Find where the given text appears and provide that cell's center as (X, Y) coordinate. 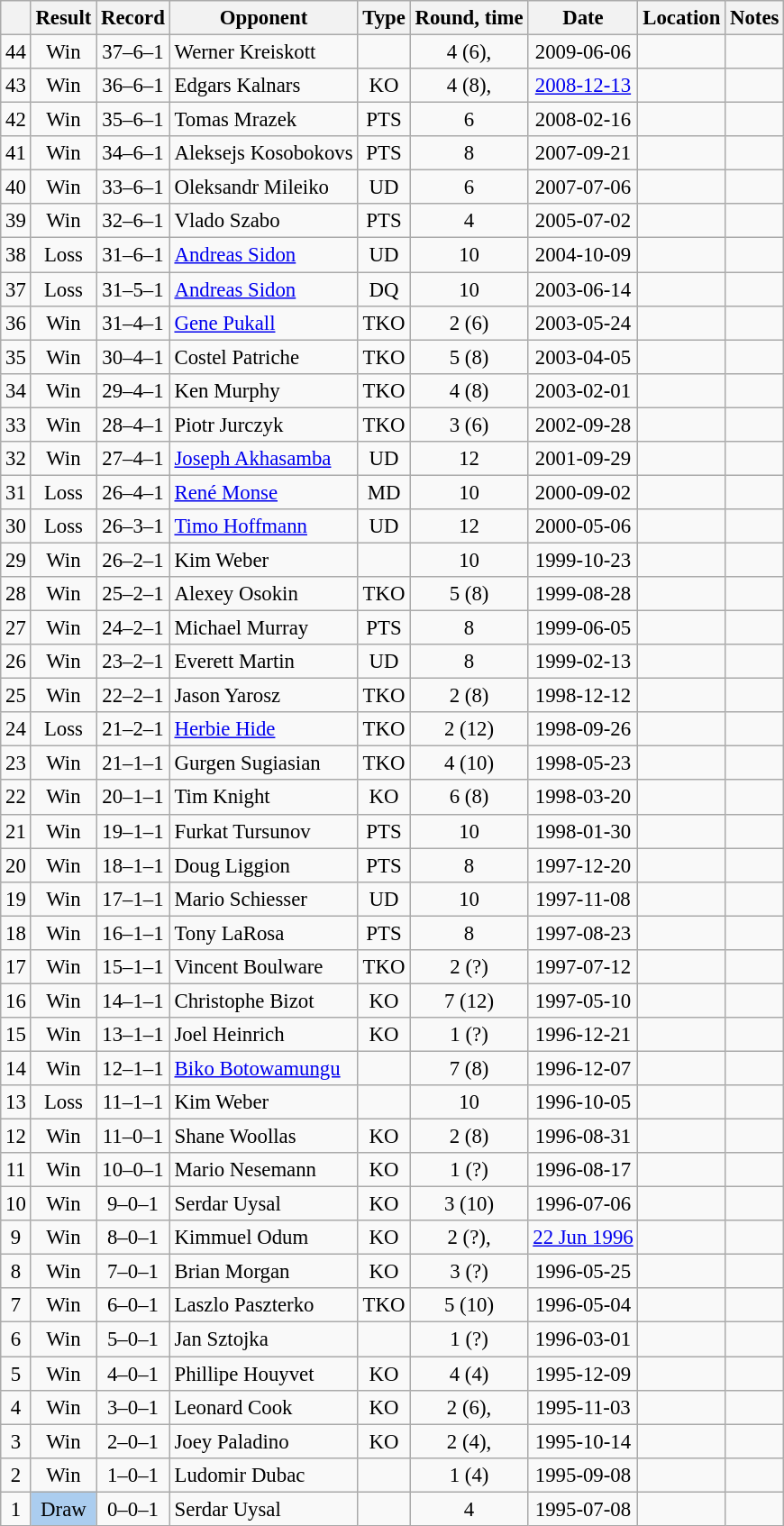
26–4–1 (133, 492)
2 (?) (469, 967)
Christophe Bizot (263, 1001)
Edgars Kalnars (263, 86)
1999-08-28 (583, 594)
4 (4) (469, 1374)
1997-08-23 (583, 933)
39 (16, 221)
1995-12-09 (583, 1374)
24 (16, 729)
13 (16, 1102)
René Monse (263, 492)
25–2–1 (133, 594)
1–0–1 (133, 1475)
2003-02-01 (583, 390)
1995-10-14 (583, 1441)
Oleksandr Mileiko (263, 187)
Tomas Mrazek (263, 120)
2007-07-06 (583, 187)
30 (16, 526)
Piotr Jurczyk (263, 425)
1996-12-07 (583, 1068)
Jan Sztojka (263, 1339)
Ken Murphy (263, 390)
1999-06-05 (583, 628)
24–2–1 (133, 628)
42 (16, 120)
Vlado Szabo (263, 221)
1997-12-20 (583, 865)
26–2–1 (133, 560)
2003-04-05 (583, 357)
Alexey Osokin (263, 594)
Joseph Akhasamba (263, 459)
Shane Woollas (263, 1137)
2008-12-13 (583, 86)
41 (16, 153)
28 (16, 594)
36 (16, 323)
3 (16, 1441)
1996-05-04 (583, 1306)
27 (16, 628)
2003-06-14 (583, 289)
Tim Knight (263, 798)
16–1–1 (133, 933)
2 (12) (469, 729)
14 (16, 1068)
17–1–1 (133, 899)
14–1–1 (133, 1001)
35–6–1 (133, 120)
2001-09-29 (583, 459)
12–1–1 (133, 1068)
Result (63, 18)
29–4–1 (133, 390)
37 (16, 289)
1 (16, 1509)
Werner Kreiskott (263, 52)
23–2–1 (133, 662)
31–5–1 (133, 289)
13–1–1 (133, 1035)
11–1–1 (133, 1102)
11–0–1 (133, 1137)
Kimmuel Odum (263, 1238)
Date (583, 18)
1998-09-26 (583, 729)
2000-09-02 (583, 492)
17 (16, 967)
1995-11-03 (583, 1407)
0–0–1 (133, 1509)
6 (8) (469, 798)
2 (6) (469, 323)
Vincent Boulware (263, 967)
28–4–1 (133, 425)
3 (10) (469, 1204)
26 (16, 662)
34 (16, 390)
7 (8) (469, 1068)
Draw (63, 1509)
DQ (384, 289)
31 (16, 492)
Joey Paladino (263, 1441)
4–0–1 (133, 1374)
Jason Yarosz (263, 696)
Biko Botowamungu (263, 1068)
1997-11-08 (583, 899)
1996-07-06 (583, 1204)
5–0–1 (133, 1339)
Phillipe Houyvet (263, 1374)
2 (6), (469, 1407)
1995-07-08 (583, 1509)
3 (?) (469, 1272)
Mario Nesemann (263, 1170)
7–0–1 (133, 1272)
Location (681, 18)
1998-12-12 (583, 696)
25 (16, 696)
2008-02-16 (583, 120)
5 (16, 1374)
Furkat Tursunov (263, 831)
1997-07-12 (583, 967)
Opponent (263, 18)
21–1–1 (133, 763)
Everett Martin (263, 662)
21–2–1 (133, 729)
1998-01-30 (583, 831)
29 (16, 560)
Leonard Cook (263, 1407)
19 (16, 899)
Herbie Hide (263, 729)
2007-09-21 (583, 153)
1996-12-21 (583, 1035)
Round, time (469, 18)
30–4–1 (133, 357)
Timo Hoffmann (263, 526)
Gene Pukall (263, 323)
Brian Morgan (263, 1272)
2005-07-02 (583, 221)
31–4–1 (133, 323)
35 (16, 357)
Joel Heinrich (263, 1035)
1997-05-10 (583, 1001)
7 (12) (469, 1001)
20–1–1 (133, 798)
20 (16, 865)
MD (384, 492)
18–1–1 (133, 865)
32 (16, 459)
31–6–1 (133, 255)
1999-10-23 (583, 560)
2002-09-28 (583, 425)
Gurgen Sugiasian (263, 763)
16 (16, 1001)
11 (16, 1170)
19–1–1 (133, 831)
36–6–1 (133, 86)
22 Jun 1996 (583, 1238)
37–6–1 (133, 52)
15 (16, 1035)
1998-05-23 (583, 763)
1 (4) (469, 1475)
2 (?), (469, 1238)
4 (8), (469, 86)
1996-03-01 (583, 1339)
43 (16, 86)
23 (16, 763)
3 (6) (469, 425)
32–6–1 (133, 221)
22 (16, 798)
6–0–1 (133, 1306)
3–0–1 (133, 1407)
Notes (755, 18)
1996-08-17 (583, 1170)
34–6–1 (133, 153)
4 (10) (469, 763)
38 (16, 255)
1995-09-08 (583, 1475)
2 (4), (469, 1441)
2004-10-09 (583, 255)
2003-05-24 (583, 323)
18 (16, 933)
15–1–1 (133, 967)
27–4–1 (133, 459)
22–2–1 (133, 696)
5 (10) (469, 1306)
1996-10-05 (583, 1102)
Mario Schiesser (263, 899)
26–3–1 (133, 526)
2–0–1 (133, 1441)
1996-05-25 (583, 1272)
8–0–1 (133, 1238)
Tony LaRosa (263, 933)
44 (16, 52)
Costel Patriche (263, 357)
2000-05-06 (583, 526)
9–0–1 (133, 1204)
Michael Murray (263, 628)
33 (16, 425)
1998-03-20 (583, 798)
7 (16, 1306)
Type (384, 18)
40 (16, 187)
10–0–1 (133, 1170)
21 (16, 831)
1996-08-31 (583, 1137)
1999-02-13 (583, 662)
Laszlo Paszterko (263, 1306)
4 (8) (469, 390)
2009-06-06 (583, 52)
4 (6), (469, 52)
2 (16, 1475)
Aleksejs Kosobokovs (263, 153)
Ludomir Dubac (263, 1475)
33–6–1 (133, 187)
Doug Liggion (263, 865)
9 (16, 1238)
Record (133, 18)
